Search for the cell housing the specified text and yield its [x, y] center coordinate. 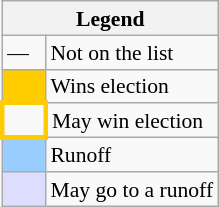
Legend [110, 18]
May win election [132, 121]
— [24, 52]
Runoff [132, 155]
Wins election [132, 86]
Not on the list [132, 52]
May go to a runoff [132, 189]
